Capture the cell that displays the provided text and extract its (x, y) central coordinate. 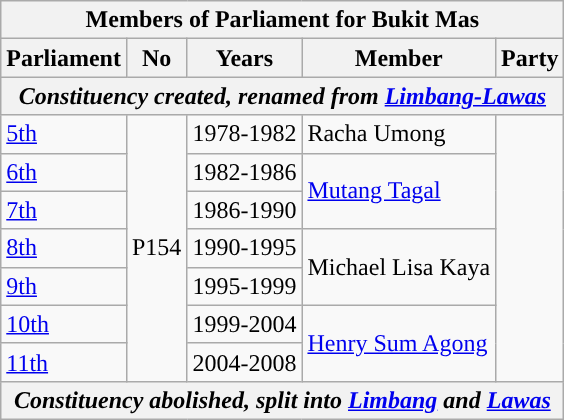
Party (530, 58)
11th (64, 362)
1995-1999 (244, 286)
Member (399, 58)
5th (64, 134)
P154 (156, 248)
6th (64, 172)
2004-2008 (244, 362)
Mutang Tagal (399, 191)
9th (64, 286)
1986-1990 (244, 210)
1990-1995 (244, 248)
No (156, 58)
8th (64, 248)
Henry Sum Agong (399, 343)
Michael Lisa Kaya (399, 267)
Constituency created, renamed from Limbang-Lawas (282, 96)
Members of Parliament for Bukit Mas (282, 20)
1978-1982 (244, 134)
7th (64, 210)
1999-2004 (244, 324)
Constituency abolished, split into Limbang and Lawas (282, 400)
10th (64, 324)
Racha Umong (399, 134)
Years (244, 58)
1982-1986 (244, 172)
Parliament (64, 58)
